Output the (X, Y) coordinate of the center of the cell containing the given text.  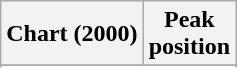
Chart (2000) (72, 34)
Peakposition (189, 34)
